Pinpoint the cell where the given text exists, returning its (x, y) midpoint coordinate. 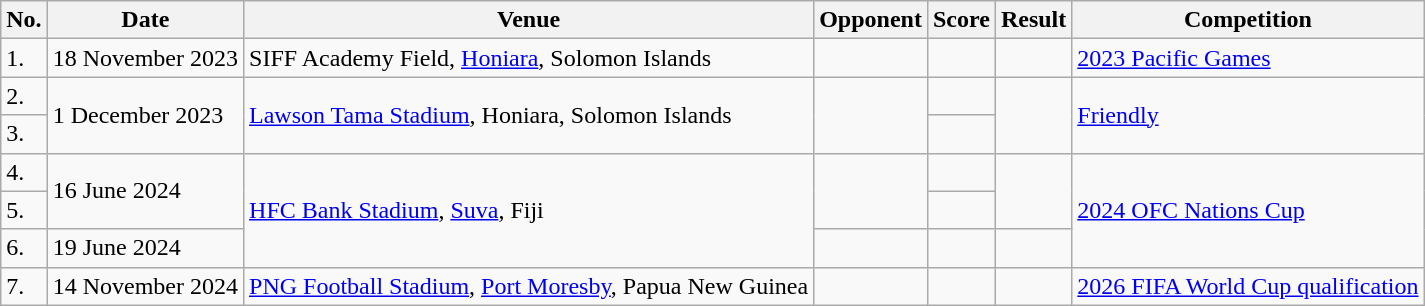
2023 Pacific Games (1248, 58)
Result (1033, 20)
Score (961, 20)
19 June 2024 (145, 248)
HFC Bank Stadium, Suva, Fiji (529, 210)
3. (24, 134)
16 June 2024 (145, 191)
5. (24, 210)
2. (24, 96)
7. (24, 286)
Venue (529, 20)
No. (24, 20)
18 November 2023 (145, 58)
4. (24, 172)
Friendly (1248, 115)
6. (24, 248)
1. (24, 58)
PNG Football Stadium, Port Moresby, Papua New Guinea (529, 286)
1 December 2023 (145, 115)
Date (145, 20)
SIFF Academy Field, Honiara, Solomon Islands (529, 58)
Lawson Tama Stadium, Honiara, Solomon Islands (529, 115)
14 November 2024 (145, 286)
2024 OFC Nations Cup (1248, 210)
2026 FIFA World Cup qualification (1248, 286)
Opponent (871, 20)
Competition (1248, 20)
